Extract the (X, Y) coordinate from the center of the cell holding the provided text.  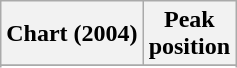
Chart (2004) (72, 34)
Peakposition (189, 34)
